Provide the (x, y) coordinate of the cell's center where the given text is located.  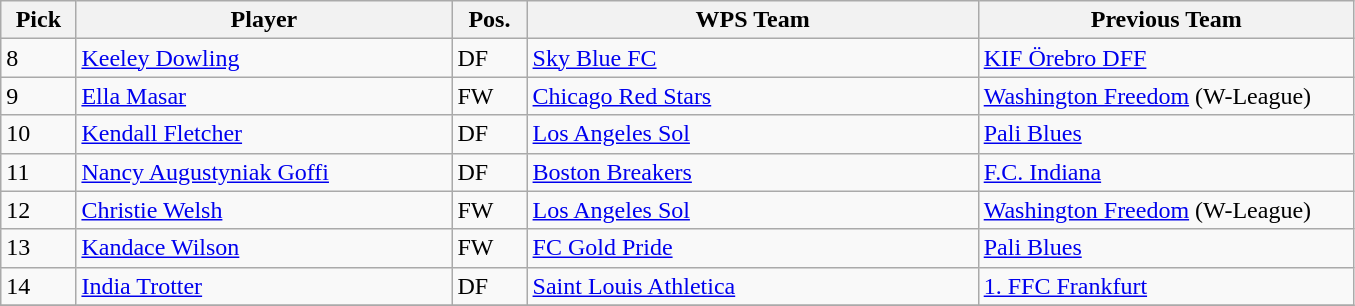
WPS Team (752, 20)
9 (38, 96)
Pos. (490, 20)
Christie Welsh (264, 210)
Kendall Fletcher (264, 134)
13 (38, 248)
KIF Örebro DFF (1166, 58)
Player (264, 20)
Pick (38, 20)
Nancy Augustyniak Goffi (264, 172)
14 (38, 286)
FC Gold Pride (752, 248)
F.C. Indiana (1166, 172)
1. FFC Frankfurt (1166, 286)
Kandace Wilson (264, 248)
Previous Team (1166, 20)
Sky Blue FC (752, 58)
India Trotter (264, 286)
10 (38, 134)
Saint Louis Athletica (752, 286)
12 (38, 210)
Boston Breakers (752, 172)
11 (38, 172)
Keeley Dowling (264, 58)
Chicago Red Stars (752, 96)
8 (38, 58)
Ella Masar (264, 96)
